For the text-containing cell, return its midpoint in (X, Y) coordinate format. 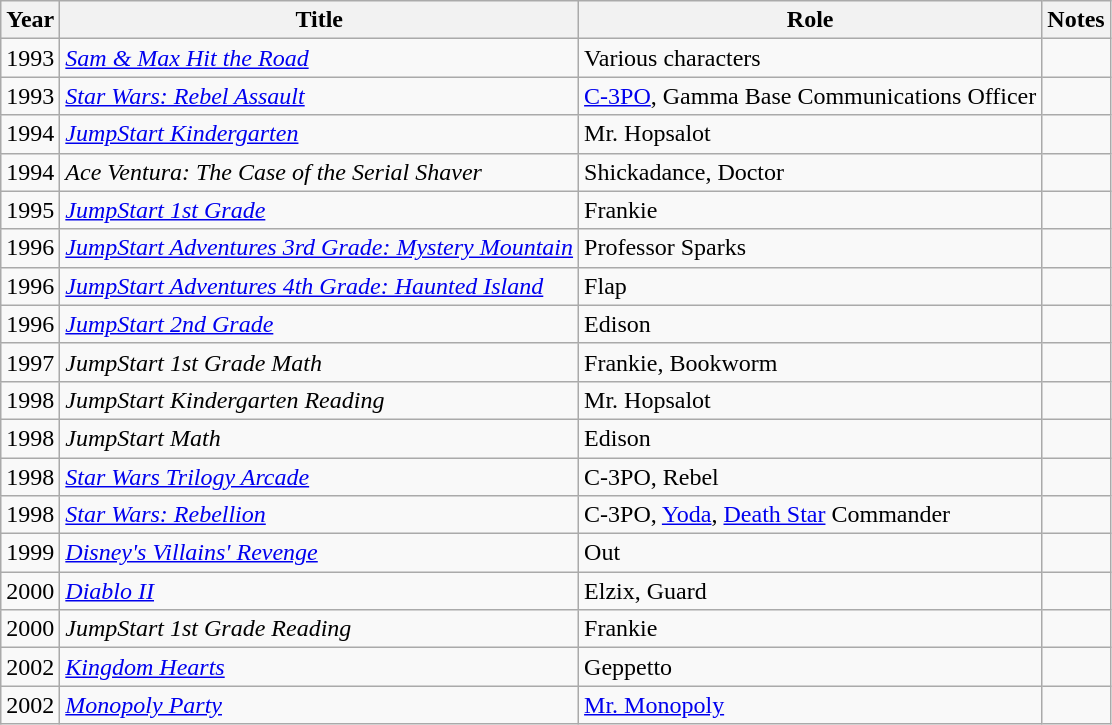
JumpStart 1st Grade (320, 210)
Mr. Monopoly (810, 705)
Star Wars: Rebel Assault (320, 96)
JumpStart 2nd Grade (320, 324)
C-3PO, Yoda, Death Star Commander (810, 515)
Frankie, Bookworm (810, 362)
JumpStart 1st Grade Math (320, 362)
JumpStart Math (320, 438)
JumpStart Adventures 3rd Grade: Mystery Mountain (320, 248)
Elzix, Guard (810, 591)
JumpStart Kindergarten Reading (320, 400)
Disney's Villains' Revenge (320, 553)
Year (30, 20)
Professor Sparks (810, 248)
Star Wars: Rebellion (320, 515)
Geppetto (810, 667)
Monopoly Party (320, 705)
Kingdom Hearts (320, 667)
1997 (30, 362)
JumpStart Adventures 4th Grade: Haunted Island (320, 286)
1995 (30, 210)
JumpStart 1st Grade Reading (320, 629)
C-3PO, Gamma Base Communications Officer (810, 96)
Various characters (810, 58)
Star Wars Trilogy Arcade (320, 477)
Diablo II (320, 591)
Role (810, 20)
Flap (810, 286)
1999 (30, 553)
Shickadance, Doctor (810, 172)
C-3PO, Rebel (810, 477)
Ace Ventura: The Case of the Serial Shaver (320, 172)
JumpStart Kindergarten (320, 134)
Notes (1076, 20)
Title (320, 20)
Sam & Max Hit the Road (320, 58)
Out (810, 553)
